Return the (x, y) coordinate for the center point of the cell that contains the specified text.  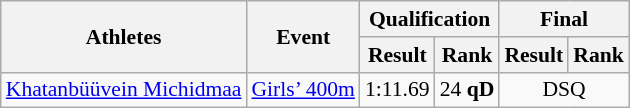
Event (302, 36)
Athletes (124, 36)
24 qD (468, 90)
Qualification (430, 19)
Khatanbüüvein Michidmaa (124, 90)
Girls’ 400m (302, 90)
Final (564, 19)
1:11.69 (398, 90)
DSQ (564, 90)
